Scan for the cell matching the given text and deliver its (x, y) coordinate at center. 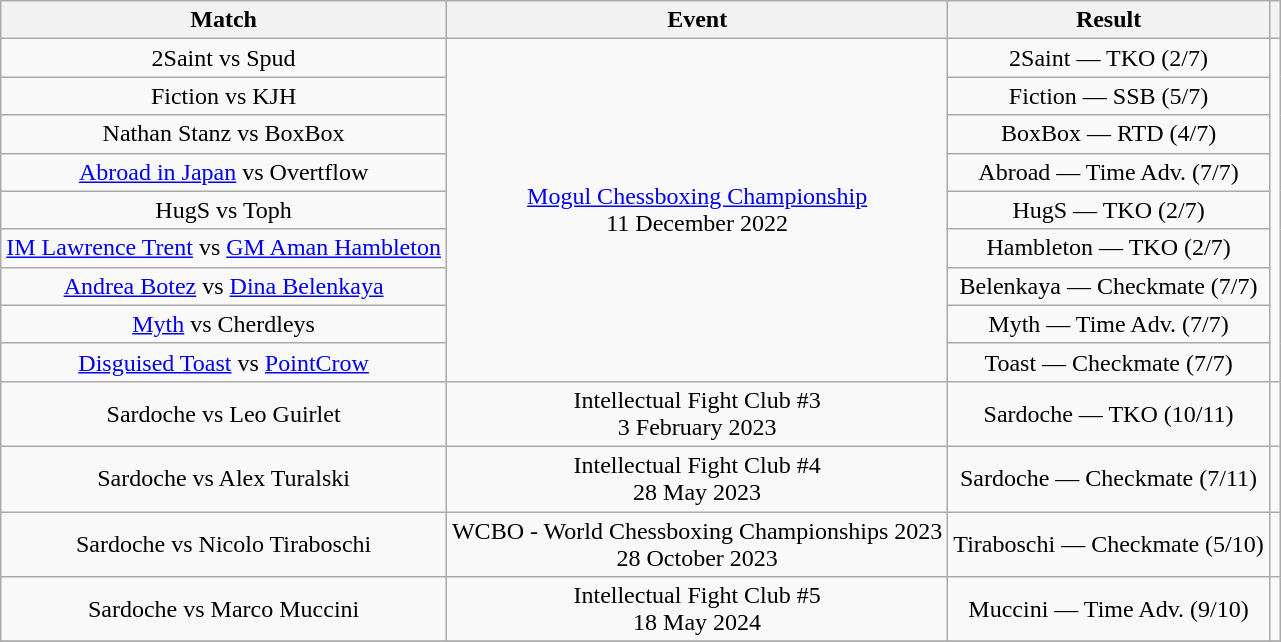
Mogul Chessboxing Championship 11 December 2022 (696, 210)
Andrea Botez vs Dina Belenkaya (224, 286)
Sardoche vs Marco Muccini (224, 610)
Sardoche — TKO (10/11) (1108, 414)
Sardoche vs Alex Turalski (224, 478)
Abroad — Time Adv. (7/7) (1108, 172)
Toast — Checkmate (7/7) (1108, 362)
Muccini — Time Adv. (9/10) (1108, 610)
Fiction vs KJH (224, 96)
2Saint — TKO (2/7) (1108, 58)
Sardoche vs Leo Guirlet (224, 414)
Intellectual Fight Club #4 28 May 2023 (696, 478)
Match (224, 20)
Nathan Stanz vs BoxBox (224, 134)
Event (696, 20)
Intellectual Fight Club #3 3 February 2023 (696, 414)
HugS — TKO (2/7) (1108, 210)
Belenkaya — Checkmate (7/7) (1108, 286)
2Saint vs Spud (224, 58)
HugS vs Toph (224, 210)
Result (1108, 20)
BoxBox — RTD (4/7) (1108, 134)
Hambleton — TKO (2/7) (1108, 248)
Disguised Toast vs PointCrow (224, 362)
WCBO - World Chessboxing Championships 2023 28 October 2023 (696, 544)
Myth vs Cherdleys (224, 324)
Tiraboschi — Checkmate (5/10) (1108, 544)
Intellectual Fight Club #5 18 May 2024 (696, 610)
Sardoche vs Nicolo Tiraboschi (224, 544)
Myth — Time Adv. (7/7) (1108, 324)
Sardoche — Checkmate (7/11) (1108, 478)
Abroad in Japan vs Overtflow (224, 172)
IM Lawrence Trent vs GM Aman Hambleton (224, 248)
Fiction — SSB (5/7) (1108, 96)
